Detect which cell encompasses the target text, then output its [x, y] center coordinate. 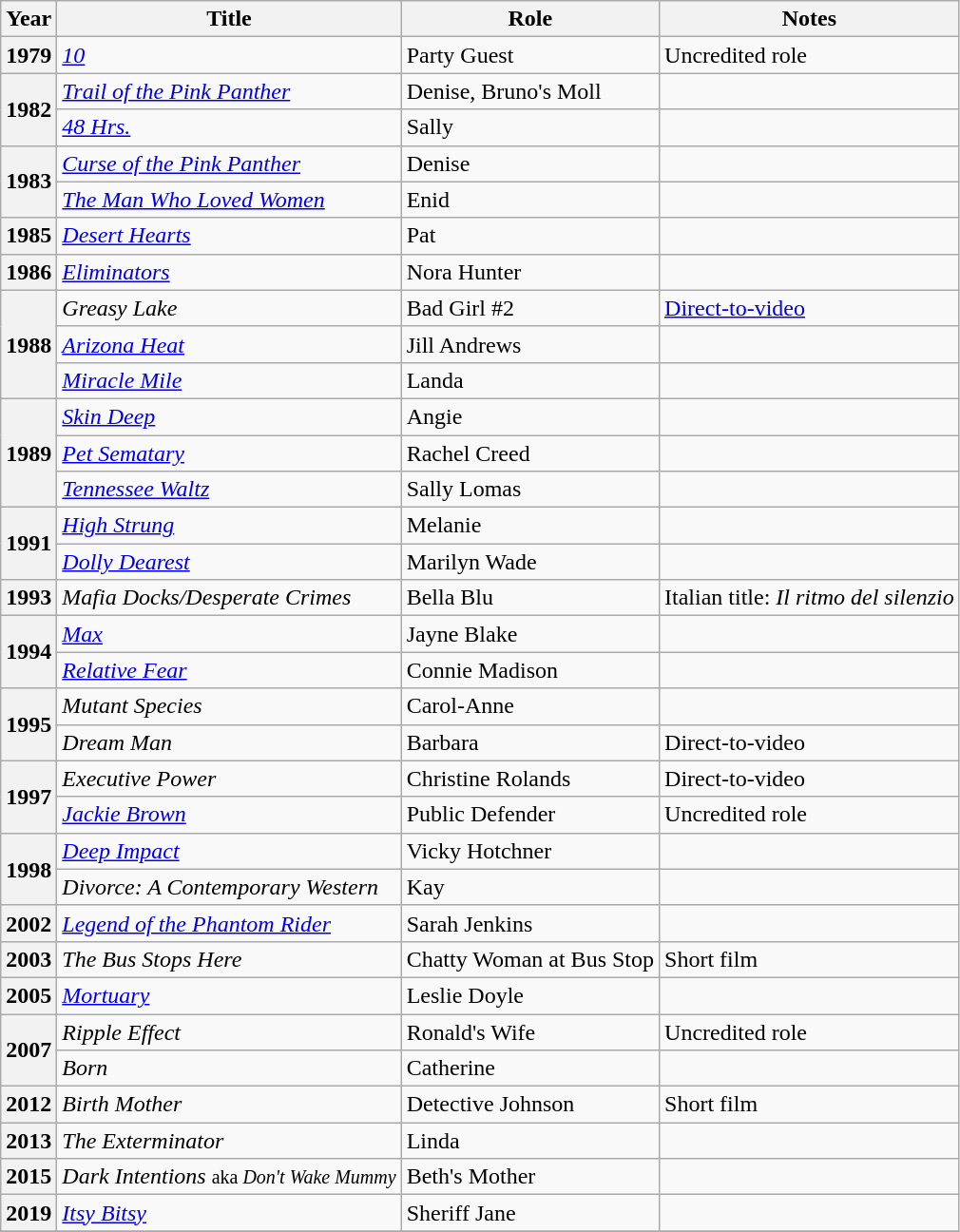
Angie [530, 416]
Year [29, 19]
1989 [29, 452]
The Exterminator [229, 1141]
2002 [29, 923]
1988 [29, 344]
Title [229, 19]
Bella Blu [530, 598]
High Strung [229, 526]
Beth's Mother [530, 1177]
Tennessee Waltz [229, 490]
Landa [530, 380]
1993 [29, 598]
10 [229, 55]
Jayne Blake [530, 634]
Chatty Woman at Bus Stop [530, 959]
Sarah Jenkins [530, 923]
Relative Fear [229, 670]
Pat [530, 236]
Ripple Effect [229, 1031]
Kay [530, 887]
1979 [29, 55]
Trail of the Pink Panther [229, 91]
Catherine [530, 1068]
1998 [29, 869]
Barbara [530, 742]
2015 [29, 1177]
Pet Sematary [229, 453]
1983 [29, 182]
Mafia Docks/Desperate Crimes [229, 598]
Sally Lomas [530, 490]
1991 [29, 544]
1997 [29, 797]
Denise, Bruno's Moll [530, 91]
Greasy Lake [229, 308]
Dolly Dearest [229, 562]
2012 [29, 1105]
Vicky Hotchner [530, 851]
Dark Intentions aka Don't Wake Mummy [229, 1177]
Marilyn Wade [530, 562]
1982 [29, 109]
Mortuary [229, 995]
Executive Power [229, 779]
Party Guest [530, 55]
Sheriff Jane [530, 1213]
Curse of the Pink Panther [229, 164]
Christine Rolands [530, 779]
The Man Who Loved Women [229, 200]
Desert Hearts [229, 236]
2019 [29, 1213]
Miracle Mile [229, 380]
Jill Andrews [530, 344]
Denise [530, 164]
Enid [530, 200]
Deep Impact [229, 851]
1994 [29, 652]
Max [229, 634]
Leslie Doyle [530, 995]
The Bus Stops Here [229, 959]
Connie Madison [530, 670]
2005 [29, 995]
Melanie [530, 526]
Public Defender [530, 815]
Eliminators [229, 272]
Italian title: Il ritmo del silenzio [810, 598]
Linda [530, 1141]
2013 [29, 1141]
1985 [29, 236]
Notes [810, 19]
Dream Man [229, 742]
Divorce: A Contemporary Western [229, 887]
Nora Hunter [530, 272]
Itsy Bitsy [229, 1213]
Bad Girl #2 [530, 308]
48 Hrs. [229, 127]
Ronald's Wife [530, 1031]
Sally [530, 127]
2003 [29, 959]
Birth Mother [229, 1105]
Skin Deep [229, 416]
Legend of the Phantom Rider [229, 923]
Role [530, 19]
1986 [29, 272]
Rachel Creed [530, 453]
Mutant Species [229, 706]
Carol-Anne [530, 706]
Detective Johnson [530, 1105]
Born [229, 1068]
2007 [29, 1049]
Jackie Brown [229, 815]
Arizona Heat [229, 344]
1995 [29, 724]
